Detect which cell encompasses the target text, then output its (x, y) center coordinate. 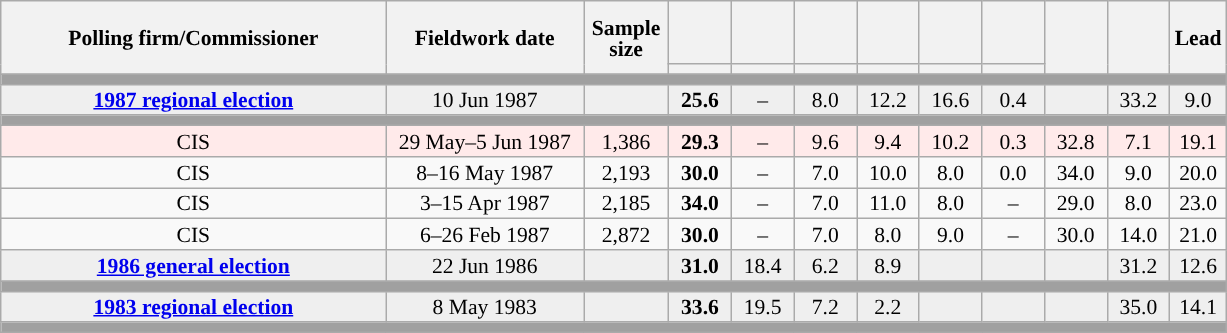
19.1 (1198, 142)
2.2 (888, 306)
23.0 (1198, 204)
12.6 (1198, 266)
19.5 (762, 306)
11.0 (888, 204)
16.6 (950, 100)
9.4 (888, 142)
Sample size (626, 38)
10 Jun 1987 (485, 100)
14.0 (1138, 234)
10.0 (888, 172)
6–26 Feb 1987 (485, 234)
0.0 (1014, 172)
0.4 (1014, 100)
1983 regional election (194, 306)
8.9 (888, 266)
31.2 (1138, 266)
21.0 (1198, 234)
9.6 (826, 142)
Polling firm/Commissioner (194, 38)
8–16 May 1987 (485, 172)
33.6 (700, 306)
2,193 (626, 172)
25.6 (700, 100)
29 May–5 Jun 1987 (485, 142)
10.2 (950, 142)
1986 general election (194, 266)
29.0 (1076, 204)
2,872 (626, 234)
33.2 (1138, 100)
7.1 (1138, 142)
22 Jun 1986 (485, 266)
6.2 (826, 266)
31.0 (700, 266)
32.8 (1076, 142)
2,185 (626, 204)
3–15 Apr 1987 (485, 204)
0.3 (1014, 142)
18.4 (762, 266)
14.1 (1198, 306)
20.0 (1198, 172)
12.2 (888, 100)
Lead (1198, 38)
1,386 (626, 142)
35.0 (1138, 306)
1987 regional election (194, 100)
29.3 (700, 142)
Fieldwork date (485, 38)
8 May 1983 (485, 306)
7.2 (826, 306)
